Scan for the cell matching the given text and deliver its [X, Y] coordinate at center. 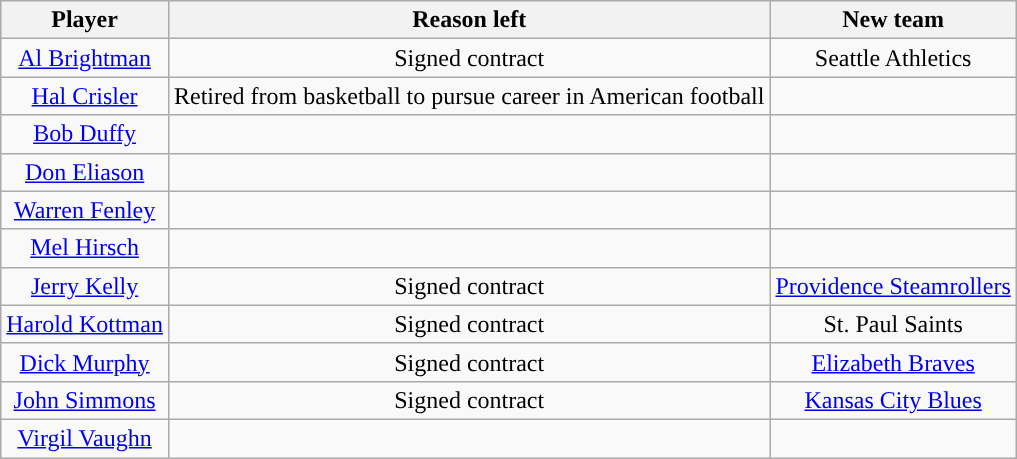
Mel Hirsch [85, 248]
Reason left [469, 20]
Hal Crisler [85, 96]
Player [85, 20]
Kansas City Blues [893, 400]
Bob Duffy [85, 134]
Don Eliason [85, 172]
Dick Murphy [85, 362]
Virgil Vaughn [85, 438]
Al Brightman [85, 58]
Retired from basketball to pursue career in American football [469, 96]
Seattle Athletics [893, 58]
Providence Steamrollers [893, 286]
Warren Fenley [85, 210]
John Simmons [85, 400]
St. Paul Saints [893, 324]
New team [893, 20]
Jerry Kelly [85, 286]
Elizabeth Braves [893, 362]
Harold Kottman [85, 324]
